Output the (X, Y) coordinate of the center of the cell containing the given text.  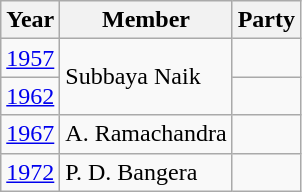
Party (266, 20)
P. D. Bangera (146, 172)
A. Ramachandra (146, 134)
Subbaya Naik (146, 77)
1967 (30, 134)
1957 (30, 58)
1962 (30, 96)
1972 (30, 172)
Year (30, 20)
Member (146, 20)
